Return the (x, y) coordinate for the center point of the cell that contains the specified text.  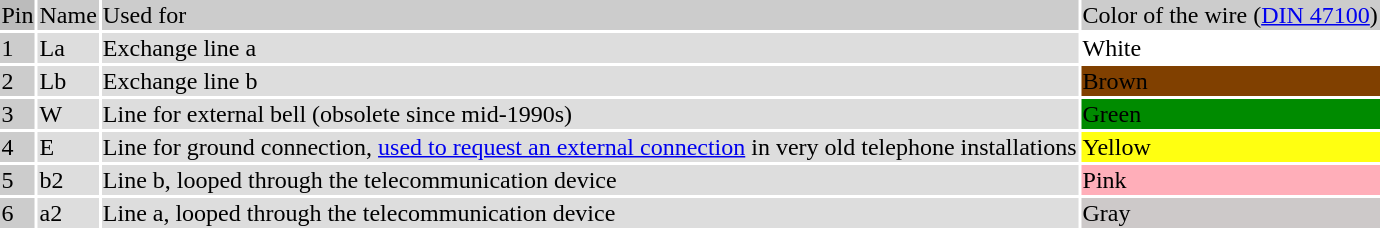
Yellow (1230, 147)
3 (18, 114)
Line a, looped through the telecommunication device (590, 213)
b2 (68, 180)
White (1230, 48)
Exchange line a (590, 48)
Brown (1230, 81)
W (68, 114)
Name (68, 15)
Pink (1230, 180)
Line for ground connection, used to request an external connection in very old telephone installations (590, 147)
6 (18, 213)
2 (18, 81)
5 (18, 180)
La (68, 48)
a2 (68, 213)
Exchange line b (590, 81)
Used for (590, 15)
Color of the wire (DIN 47100) (1230, 15)
E (68, 147)
4 (18, 147)
Line for external bell (obsolete since mid-1990s) (590, 114)
Line b, looped through the telecommunication device (590, 180)
Lb (68, 81)
Green (1230, 114)
Pin (18, 15)
Gray (1230, 213)
1 (18, 48)
